Find where the given text appears and provide that cell's center as (x, y) coordinate. 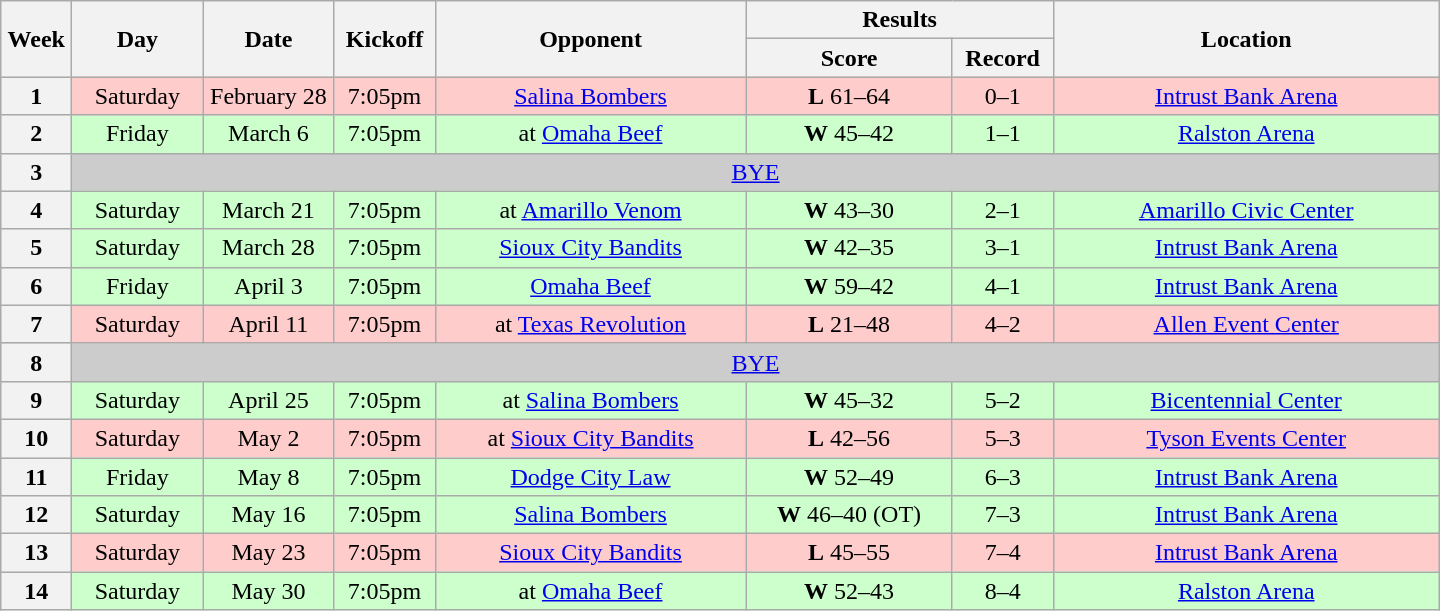
9 (36, 400)
March 6 (268, 134)
May 16 (268, 515)
at Salina Bombers (590, 400)
L 42–56 (849, 438)
3 (36, 172)
4–1 (1002, 286)
11 (36, 477)
7 (36, 324)
February 28 (268, 96)
at Sioux City Bandits (590, 438)
Record (1002, 58)
March 28 (268, 248)
April 11 (268, 324)
W 45–42 (849, 134)
March 21 (268, 210)
W 59–42 (849, 286)
at Texas Revolution (590, 324)
W 42–35 (849, 248)
W 45–32 (849, 400)
5–3 (1002, 438)
Dodge City Law (590, 477)
Day (138, 39)
13 (36, 553)
7–4 (1002, 553)
Location (1246, 39)
W 46–40 (OT) (849, 515)
May 30 (268, 591)
Amarillo Civic Center (1246, 210)
12 (36, 515)
4–2 (1002, 324)
5–2 (1002, 400)
10 (36, 438)
Week (36, 39)
April 3 (268, 286)
1–1 (1002, 134)
Kickoff (384, 39)
May 23 (268, 553)
Date (268, 39)
Allen Event Center (1246, 324)
5 (36, 248)
7–3 (1002, 515)
April 25 (268, 400)
4 (36, 210)
Score (849, 58)
2–1 (1002, 210)
W 52–49 (849, 477)
L 45–55 (849, 553)
Opponent (590, 39)
May 2 (268, 438)
Bicentennial Center (1246, 400)
W 52–43 (849, 591)
W 43–30 (849, 210)
L 21–48 (849, 324)
Omaha Beef (590, 286)
May 8 (268, 477)
6–3 (1002, 477)
1 (36, 96)
0–1 (1002, 96)
8–4 (1002, 591)
6 (36, 286)
3–1 (1002, 248)
at Amarillo Venom (590, 210)
Results (900, 20)
2 (36, 134)
L 61–64 (849, 96)
8 (36, 362)
14 (36, 591)
Tyson Events Center (1246, 438)
